For the text-containing cell, return its midpoint in (x, y) coordinate format. 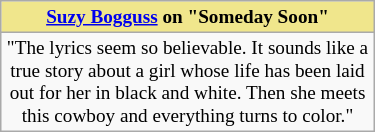
Suzy Bogguss on "Someday Soon" (188, 17)
